Capture the cell that displays the provided text and extract its [x, y] central coordinate. 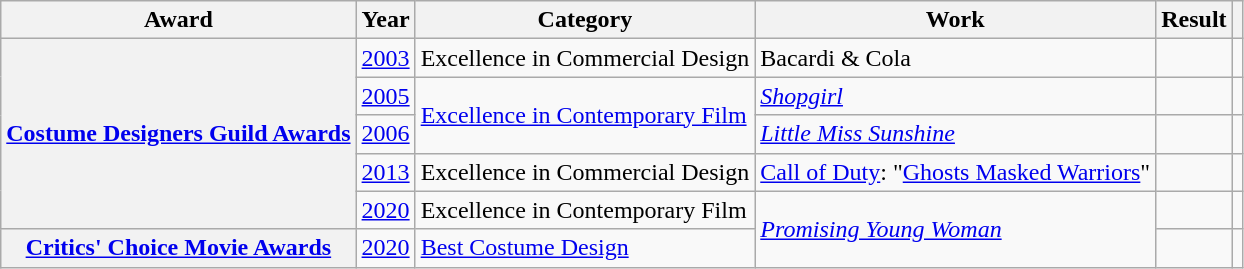
2013 [386, 172]
Costume Designers Guild Awards [178, 134]
Call of Duty: "Ghosts Masked Warriors" [956, 172]
Work [956, 20]
Category [585, 20]
Shopgirl [956, 96]
Award [178, 20]
2005 [386, 96]
Promising Young Woman [956, 229]
Result [1194, 20]
Bacardi & Cola [956, 58]
Critics' Choice Movie Awards [178, 248]
Little Miss Sunshine [956, 134]
Best Costume Design [585, 248]
2006 [386, 134]
2003 [386, 58]
Year [386, 20]
